Search for the cell housing the specified text and yield its (x, y) center coordinate. 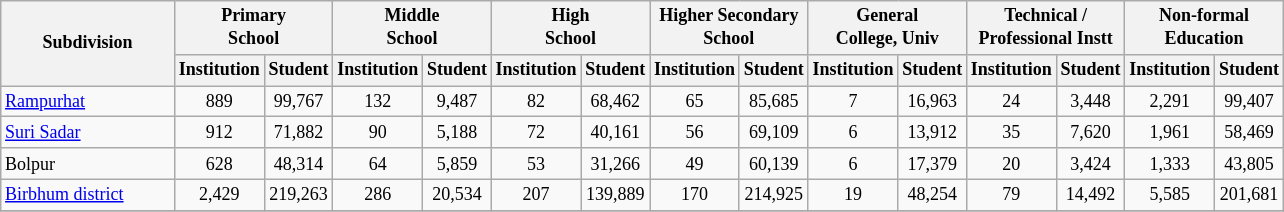
35 (1011, 132)
HighSchool (570, 28)
214,925 (774, 194)
201,681 (1250, 194)
628 (219, 164)
5,859 (458, 164)
2,291 (1170, 102)
139,889 (616, 194)
58,469 (1250, 132)
19 (853, 194)
20 (1011, 164)
MiddleSchool (412, 28)
9,487 (458, 102)
7 (853, 102)
Subdivision (88, 44)
65 (695, 102)
68,462 (616, 102)
17,379 (932, 164)
3,448 (1090, 102)
GeneralCollege, Univ (887, 28)
69,109 (774, 132)
31,266 (616, 164)
71,882 (298, 132)
Non-formalEducation (1204, 28)
PrimarySchool (253, 28)
13,912 (932, 132)
1,333 (1170, 164)
14,492 (1090, 194)
1,961 (1170, 132)
5,188 (458, 132)
48,314 (298, 164)
60,139 (774, 164)
Suri Sadar (88, 132)
16,963 (932, 102)
286 (378, 194)
24 (1011, 102)
99,407 (1250, 102)
Rampurhat (88, 102)
889 (219, 102)
132 (378, 102)
48,254 (932, 194)
40,161 (616, 132)
219,263 (298, 194)
Higher SecondarySchool (729, 28)
72 (536, 132)
82 (536, 102)
53 (536, 164)
Technical /Professional Instt (1045, 28)
20,534 (458, 194)
64 (378, 164)
207 (536, 194)
49 (695, 164)
170 (695, 194)
5,585 (1170, 194)
Bolpur (88, 164)
85,685 (774, 102)
Birbhum district (88, 194)
912 (219, 132)
79 (1011, 194)
43,805 (1250, 164)
90 (378, 132)
56 (695, 132)
7,620 (1090, 132)
3,424 (1090, 164)
2,429 (219, 194)
99,767 (298, 102)
